For the text-containing cell, return its midpoint in [x, y] coordinate format. 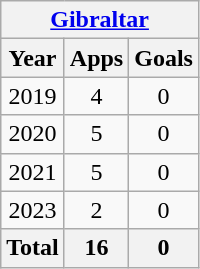
Total [33, 248]
4 [96, 96]
Year [33, 58]
Goals [164, 58]
2023 [33, 210]
2019 [33, 96]
2020 [33, 134]
2021 [33, 172]
Apps [96, 58]
16 [96, 248]
2 [96, 210]
Gibraltar [100, 20]
